Identify which cell holds the provided text, then report its (X, Y) central coordinate. 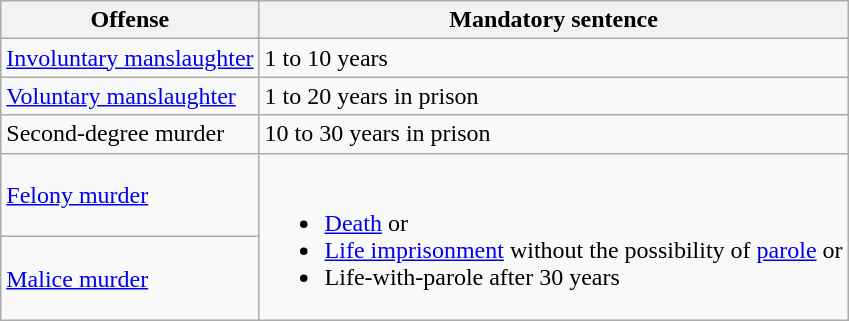
Mandatory sentence (554, 20)
Offense (130, 20)
1 to 10 years (554, 58)
Death orLife imprisonment without the possibility of parole orLife-with-parole after 30 years (554, 236)
Involuntary manslaughter (130, 58)
Second-degree murder (130, 134)
Felony murder (130, 195)
10 to 30 years in prison (554, 134)
1 to 20 years in prison (554, 96)
Voluntary manslaughter (130, 96)
Malice murder (130, 279)
